Determine the [X, Y] coordinate at the center of the cell enclosing the given text.  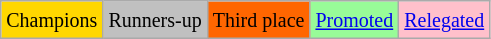
Champions [52, 20]
Relegated [444, 20]
Promoted [354, 20]
Runners-up [155, 20]
Third place [258, 20]
